Locate the cell with the specified text and output its (X, Y) center coordinate. 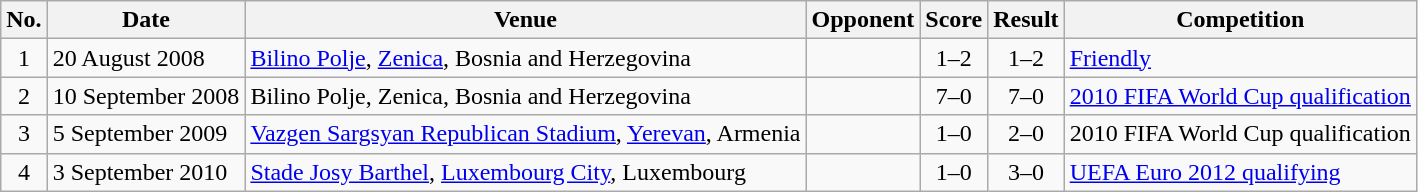
2 (24, 96)
2–0 (1026, 134)
3–0 (1026, 172)
Opponent (863, 20)
Competition (1240, 20)
Friendly (1240, 58)
Venue (526, 20)
Vazgen Sargsyan Republican Stadium, Yerevan, Armenia (526, 134)
10 September 2008 (146, 96)
No. (24, 20)
Date (146, 20)
1 (24, 58)
5 September 2009 (146, 134)
3 (24, 134)
UEFA Euro 2012 qualifying (1240, 172)
20 August 2008 (146, 58)
Score (954, 20)
Result (1026, 20)
4 (24, 172)
Stade Josy Barthel, Luxembourg City, Luxembourg (526, 172)
3 September 2010 (146, 172)
